Locate the cell with the specified text and output its (X, Y) center coordinate. 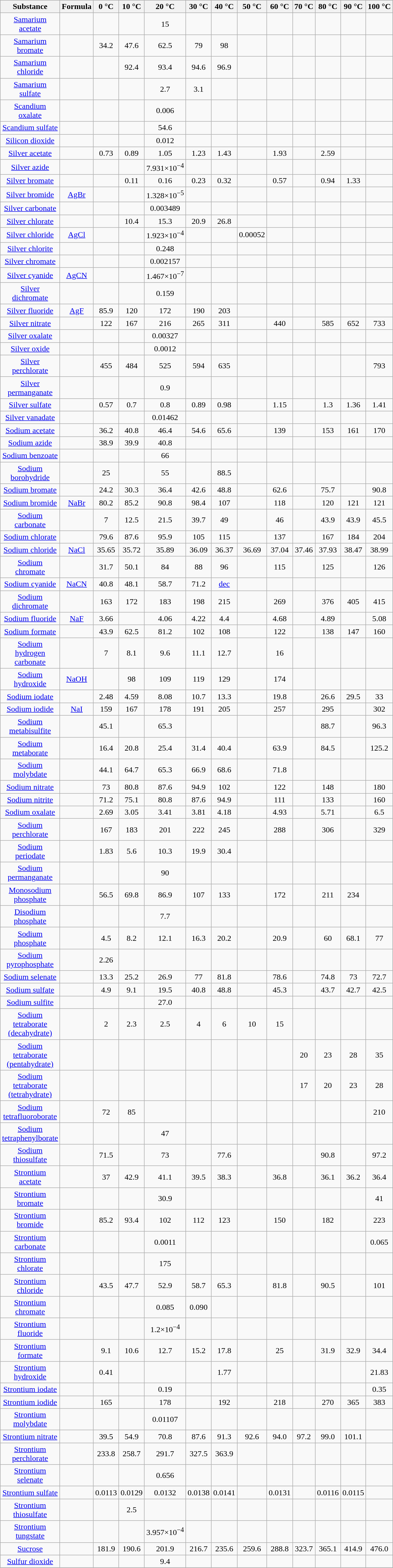
0.94 (328, 181)
71.8 (279, 770)
0.11 (131, 181)
Samarium bromate (30, 45)
43.5 (106, 1285)
Formula (77, 7)
2.26 (106, 959)
Sodium iodide (30, 709)
Silver permanganate (30, 388)
1.43 (224, 153)
Strontium bromide (30, 1220)
0.0138 (199, 1493)
Silver carbonate (30, 208)
2.59 (328, 153)
Silver oxide (30, 349)
10.3 (165, 851)
4.89 (328, 619)
270 (328, 1402)
72.7 (379, 977)
35.89 (165, 550)
30.9 (165, 1198)
234 (353, 895)
Sodium molybdate (30, 770)
0.8 (165, 405)
Silver cyanide (30, 275)
Sodium tetraphenylborate (30, 1134)
175 (165, 1264)
38.3 (224, 1177)
414.9 (353, 1549)
29.5 (353, 696)
Scandium oxalate (30, 111)
75.7 (328, 490)
Strontium chloride (30, 1285)
201 (165, 829)
10 (252, 1024)
54.9 (131, 1437)
7.931×10−4 (165, 167)
1.15 (279, 405)
62.6 (279, 490)
3.66 (106, 619)
0.012 (165, 140)
41.1 (165, 1177)
3.41 (165, 812)
5.71 (328, 812)
96 (224, 567)
NaCN (77, 584)
1.33 (353, 181)
Sulfur dioxide (30, 1561)
Strontium hydroxide (30, 1372)
94.6 (199, 67)
306 (328, 829)
365.1 (328, 1549)
Silver dichromate (30, 294)
525 (165, 366)
10.6 (131, 1350)
96.9 (224, 67)
323.7 (304, 1549)
0.7 (131, 405)
90.5 (328, 1285)
288.8 (279, 1549)
46 (279, 520)
8.1 (131, 653)
Sodium permanganate (30, 873)
Sodium carbonate (30, 520)
2.69 (106, 812)
1.83 (106, 851)
Scandium sulfate (30, 128)
147 (353, 631)
42.5 (379, 990)
78.6 (279, 977)
Silver acetate (30, 153)
47.7 (131, 1285)
70 °C (304, 7)
60 (328, 938)
26.6 (328, 696)
1.41 (379, 405)
49 (224, 520)
4.68 (279, 619)
52.9 (165, 1285)
295 (328, 709)
1.77 (224, 1372)
5.6 (131, 851)
Sodium perchlorate (30, 829)
223 (379, 1220)
26.8 (224, 221)
99.0 (328, 1437)
0.0129 (131, 1493)
0.23 (199, 181)
17 (304, 1086)
9.4 (165, 1561)
65.6 (224, 430)
112 (199, 1220)
46.4 (165, 430)
2.7 (165, 89)
216.7 (199, 1549)
2.3 (131, 1024)
Sodium azide (30, 443)
4.9 (106, 990)
70.8 (165, 1437)
16 (279, 653)
72 (106, 1112)
191 (199, 709)
100 °C (379, 7)
92.4 (131, 67)
0.35 (379, 1390)
Sucrose (30, 1549)
0.00052 (252, 235)
Silver nitrate (30, 323)
Sodium borohydride (30, 473)
63.9 (279, 748)
101 (379, 1285)
10.7 (199, 696)
1.93 (279, 153)
Silver sulfate (30, 405)
79 (199, 45)
12.1 (165, 938)
198 (199, 601)
Sodium nitrite (30, 800)
Sodium hydroxide (30, 679)
Samarium acetate (30, 24)
Sodium benzoate (30, 456)
80.2 (106, 503)
0.003489 (165, 208)
85 (131, 1112)
39.9 (131, 443)
AgCN (77, 275)
20 °C (165, 7)
365 (353, 1402)
181.9 (106, 1549)
101.1 (353, 1437)
Sodium cyanide (30, 584)
153 (328, 430)
302 (379, 709)
192 (224, 1402)
NaBr (77, 503)
Sodium metabisulfite (30, 727)
2 (106, 1024)
0 °C (106, 7)
119 (199, 679)
0.0115 (353, 1493)
30.4 (224, 851)
47 (165, 1134)
111 (279, 800)
33 (379, 696)
376 (328, 601)
Sodium chlorate (30, 537)
218 (279, 1402)
88 (199, 567)
1.923×10−4 (165, 235)
1.05 (165, 153)
0.19 (165, 1390)
19.5 (165, 990)
11.1 (199, 653)
405 (353, 601)
84 (165, 567)
dec (224, 584)
15.3 (165, 221)
0.0132 (165, 1493)
19.8 (279, 696)
Sodium selenate (30, 977)
20.2 (224, 938)
66 (165, 456)
108 (224, 631)
Silicon dioxide (30, 140)
79.6 (106, 537)
793 (379, 366)
484 (131, 366)
245 (224, 829)
Sodium chloride (30, 550)
652 (353, 323)
329 (379, 829)
30 °C (199, 7)
125 (328, 567)
0.002157 (165, 261)
190.6 (131, 1549)
215 (224, 601)
Strontium selenate (30, 1475)
Silver chlorite (30, 249)
174 (279, 679)
Silver chromate (30, 261)
139 (279, 430)
84.5 (328, 748)
37.46 (304, 550)
Strontium bromate (30, 1198)
37.93 (328, 550)
75.1 (131, 800)
34.2 (106, 45)
1.36 (353, 405)
Sodium metaborate (30, 748)
126 (379, 567)
35.65 (106, 550)
16.4 (106, 748)
NaOH (77, 679)
Samarium chloride (30, 67)
4.59 (131, 696)
20.8 (131, 748)
40.4 (224, 748)
80 °C (328, 7)
1.328×10−5 (165, 195)
41 (379, 1198)
4 (199, 1024)
38.47 (353, 550)
Strontium thiosulfate (30, 1510)
31.4 (199, 748)
5.08 (379, 619)
170 (379, 430)
Sodium sulfite (30, 1002)
37.04 (279, 550)
36.09 (199, 550)
4.5 (106, 938)
0.0113 (106, 1493)
Sodium oxalate (30, 812)
Strontium formate (30, 1350)
0.0141 (224, 1493)
8.2 (131, 938)
Sodium formate (30, 631)
Sodium nitrate (30, 787)
Silver vanadate (30, 417)
Sodium phosphate (30, 938)
8.08 (165, 696)
265 (199, 323)
9.6 (165, 653)
3.1 (199, 89)
Silver chloride (30, 235)
Sodium chromate (30, 567)
30.3 (131, 490)
AgCl (77, 235)
Strontium iodate (30, 1390)
1.2×10−4 (165, 1328)
Silver azide (30, 167)
0.006 (165, 111)
88.7 (328, 727)
Sodium bromate (30, 490)
0.159 (165, 294)
Sodium pyrophosphate (30, 959)
180 (379, 787)
12.5 (131, 520)
204 (379, 537)
Silver fluoride (30, 311)
45.5 (379, 520)
163 (106, 601)
44.1 (106, 770)
Strontium perchlorate (30, 1454)
Silver perchlorate (30, 366)
96.3 (379, 727)
88.5 (224, 473)
Sodium tetraborate (tetrahydrate) (30, 1086)
216 (165, 323)
NaF (77, 619)
165 (106, 1402)
288 (279, 829)
Strontium chlorate (30, 1264)
233.8 (106, 1454)
16.3 (199, 938)
66.9 (199, 770)
38.9 (106, 443)
35.72 (131, 550)
Sodium fluoride (30, 619)
1.467×10−7 (165, 275)
43.7 (328, 990)
Monosodium phosphate (30, 895)
0.32 (224, 181)
2.48 (106, 696)
594 (199, 366)
125.2 (379, 748)
4.22 (199, 619)
60 °C (279, 7)
Strontium nitrate (30, 1437)
137 (279, 537)
259.6 (252, 1549)
Sodium sulfate (30, 990)
1.23 (199, 153)
74.8 (328, 977)
Strontium iodide (30, 1402)
Sodium dichromate (30, 601)
4.93 (279, 812)
635 (224, 366)
86.9 (165, 895)
36.69 (252, 550)
440 (279, 323)
311 (224, 323)
25.2 (131, 977)
161 (353, 430)
Sodium bromide (30, 503)
0.0116 (328, 1493)
0.41 (106, 1372)
38.99 (379, 550)
26.9 (165, 977)
48.1 (131, 584)
Samarium sulfate (30, 89)
42.7 (353, 990)
24.2 (106, 490)
4.18 (224, 812)
Sodium hydrogen carbonate (30, 653)
Strontium chromate (30, 1307)
68.1 (353, 938)
0.0011 (165, 1242)
50 °C (252, 7)
0.090 (199, 1307)
0.656 (165, 1475)
81.2 (165, 631)
NaI (77, 709)
0.01107 (165, 1419)
50.1 (131, 567)
21.5 (165, 520)
Strontium carbonate (30, 1242)
109 (165, 679)
31.9 (328, 1350)
39.7 (199, 520)
45.3 (279, 990)
0.085 (165, 1307)
85.9 (106, 311)
105 (199, 537)
32.9 (353, 1350)
10.4 (131, 221)
42.6 (199, 490)
31.7 (106, 567)
3.81 (199, 812)
17.8 (224, 1350)
90 (165, 873)
27.0 (165, 1002)
15.2 (199, 1350)
0.0131 (279, 1493)
0.00327 (165, 336)
0.16 (165, 181)
269 (279, 601)
Sodium tetraborate (pentahydrate) (30, 1055)
Strontium molybdate (30, 1419)
0.248 (165, 249)
205 (224, 709)
98.4 (199, 503)
19.9 (199, 851)
55 (165, 473)
0.9 (165, 388)
Strontium acetate (30, 1177)
476.0 (379, 1549)
36.1 (328, 1177)
Sodium periodate (30, 851)
222 (199, 829)
585 (328, 323)
7.7 (165, 916)
91.3 (224, 1437)
90 °C (353, 7)
4.06 (165, 619)
56.5 (106, 895)
203 (224, 311)
Strontium tungstate (30, 1531)
123 (224, 1220)
Sodium tetraborate (decahydrate) (30, 1024)
363.9 (224, 1454)
95.9 (165, 537)
21.83 (379, 1372)
Sodium acetate (30, 430)
Strontium sulfate (30, 1493)
210 (379, 1112)
37 (106, 1177)
Silver bromide (30, 195)
Silver bromate (30, 181)
34.4 (379, 1350)
NaCl (77, 550)
45.1 (106, 727)
211 (328, 895)
0.98 (224, 405)
235.6 (224, 1549)
159 (106, 709)
6 (224, 1024)
0.73 (106, 153)
415 (379, 601)
0.01462 (165, 417)
Silver chlorate (30, 221)
94.0 (279, 1437)
68.6 (224, 770)
190 (199, 311)
Substance (30, 7)
201.9 (165, 1549)
3.05 (131, 812)
4.4 (224, 619)
10 °C (131, 7)
25.4 (165, 748)
118 (279, 503)
327.5 (199, 1454)
383 (379, 1402)
40 °C (224, 7)
35 (379, 1055)
AgBr (77, 195)
1.3 (328, 405)
6.5 (379, 812)
150 (279, 1220)
257 (279, 709)
92.6 (252, 1437)
148 (328, 787)
0.065 (379, 1242)
0.0012 (165, 349)
291.7 (165, 1454)
129 (224, 679)
69.8 (131, 895)
Disodium phosphate (30, 916)
455 (106, 366)
184 (353, 537)
71.5 (106, 1155)
Sodium iodate (30, 696)
Sodium tetrafluoroborate (30, 1112)
42.9 (131, 1177)
47.6 (131, 45)
36.8 (279, 1177)
182 (328, 1220)
Silver oxalate (30, 336)
138 (328, 631)
AgF (77, 311)
77.6 (224, 1155)
36.37 (224, 550)
258.7 (131, 1454)
733 (379, 323)
3.957×10−4 (165, 1531)
64.7 (131, 770)
Sodium thiosulfate (30, 1155)
Strontium fluoride (30, 1328)
